Search for the cell housing the specified text and yield its [x, y] center coordinate. 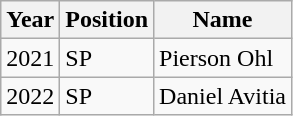
Daniel Avitia [223, 96]
2021 [30, 58]
Pierson Ohl [223, 58]
Name [223, 20]
Position [107, 20]
2022 [30, 96]
Year [30, 20]
